Determine the (x, y) coordinate at the center of the cell enclosing the given text.  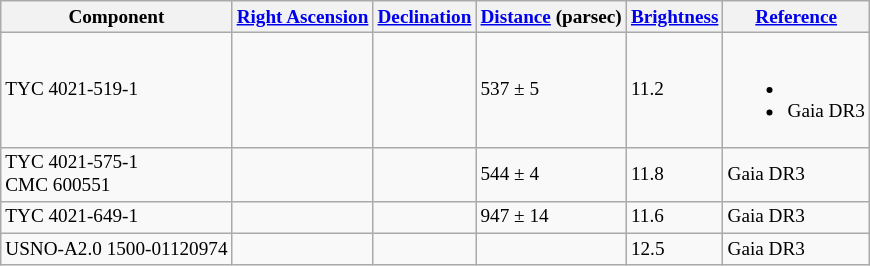
Right Ascension (302, 17)
TYC 4021-649-1 (116, 217)
12.5 (674, 249)
11.8 (674, 174)
TYC 4021-575-1CMC 600551 (116, 174)
TYC 4021-519-1 (116, 90)
Reference (796, 17)
544 ± 4 (551, 174)
Declination (424, 17)
Brightness (674, 17)
Distance (parsec) (551, 17)
11.6 (674, 217)
USNO-A2.0 1500-01120974 (116, 249)
11.2 (674, 90)
947 ± 14 (551, 217)
Component (116, 17)
537 ± 5 (551, 90)
